From the cell containing the given text, extract its center point as (X, Y) coordinate. 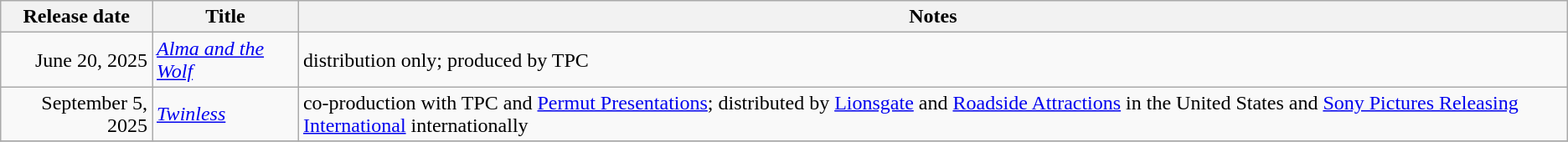
Title (226, 17)
September 5, 2025 (77, 114)
Twinless (226, 114)
Notes (933, 17)
distribution only; produced by TPC (933, 60)
Release date (77, 17)
Alma and the Wolf (226, 60)
June 20, 2025 (77, 60)
